From the cell containing the given text, extract its center point as [x, y] coordinate. 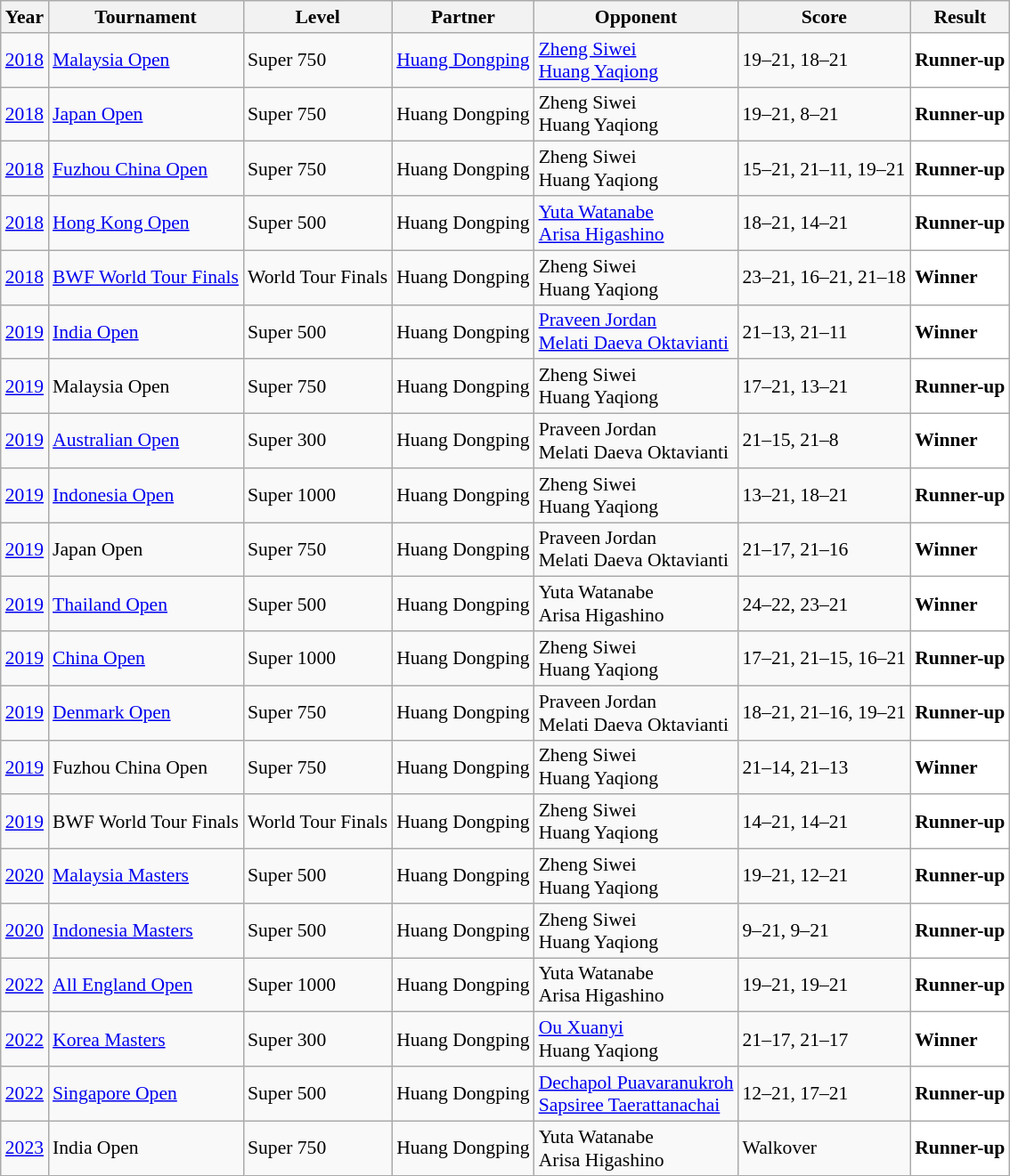
Level [317, 17]
Partner [463, 17]
21–17, 21–17 [825, 1040]
All England Open [146, 985]
17–21, 13–21 [825, 386]
21–15, 21–8 [825, 442]
19–21, 19–21 [825, 985]
Dechapol Puavaranukroh Sapsiree Taerattanachai [636, 1093]
Walkover [825, 1148]
9–21, 9–21 [825, 931]
19–21, 18–21 [825, 61]
Hong Kong Open [146, 223]
23–21, 16–21, 21–18 [825, 278]
Score [825, 17]
China Open [146, 659]
Australian Open [146, 442]
Korea Masters [146, 1040]
12–21, 17–21 [825, 1093]
14–21, 14–21 [825, 823]
2023 [25, 1148]
17–21, 21–15, 16–21 [825, 659]
18–21, 21–16, 19–21 [825, 712]
Opponent [636, 17]
21–17, 21–16 [825, 550]
Thailand Open [146, 604]
Tournament [146, 17]
Year [25, 17]
21–13, 21–11 [825, 331]
Indonesia Masters [146, 931]
Singapore Open [146, 1093]
Indonesia Open [146, 495]
18–21, 14–21 [825, 223]
19–21, 12–21 [825, 876]
24–22, 23–21 [825, 604]
19–21, 8–21 [825, 114]
Result [960, 17]
Denmark Open [146, 712]
Ou Xuanyi Huang Yaqiong [636, 1040]
13–21, 18–21 [825, 495]
15–21, 21–11, 19–21 [825, 169]
Malaysia Masters [146, 876]
21–14, 21–13 [825, 767]
